Search for the cell housing the specified text and yield its [X, Y] center coordinate. 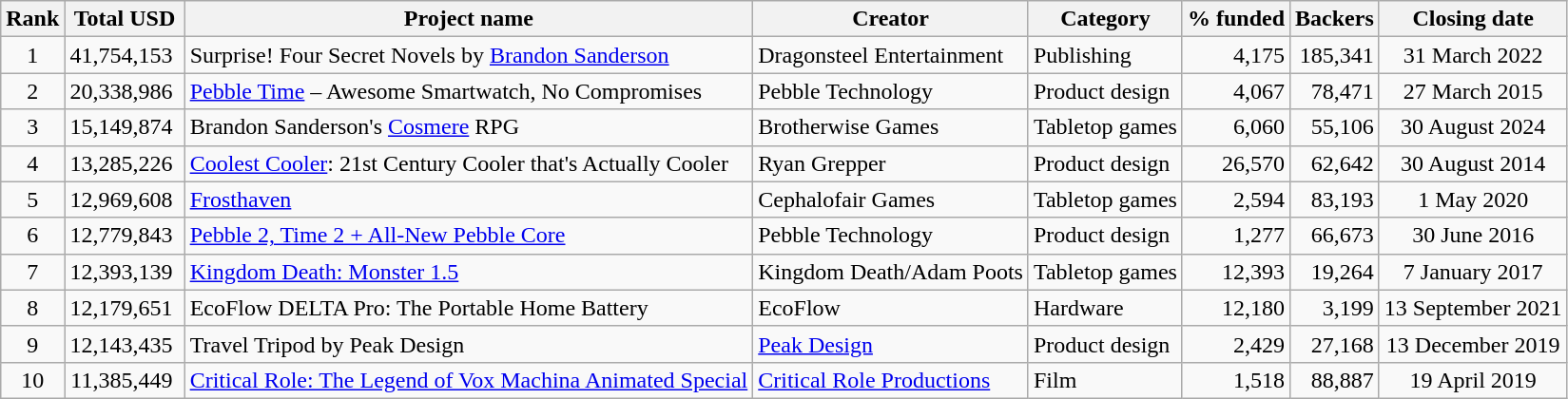
19 April 2019 [1473, 380]
2,429 [1236, 344]
Kingdom Death: Monster 1.5 [469, 272]
4,067 [1236, 91]
27 March 2015 [1473, 91]
Hardware [1105, 308]
12,393 [1236, 272]
30 June 2016 [1473, 236]
12,779,843 [125, 236]
4 [32, 163]
Cephalofair Games [891, 199]
30 August 2024 [1473, 127]
2,594 [1236, 199]
4,175 [1236, 55]
2 [32, 91]
Surprise! Four Secret Novels by Brandon Sanderson [469, 55]
Pebble Time – Awesome Smartwatch, No Compromises [469, 91]
6,060 [1236, 127]
% funded [1236, 19]
11,385,449 [125, 380]
Closing date [1473, 19]
Backers [1335, 19]
1,518 [1236, 380]
Coolest Cooler: 21st Century Cooler that's Actually Cooler [469, 163]
13 September 2021 [1473, 308]
Pebble 2, Time 2 + All-New Pebble Core [469, 236]
6 [32, 236]
55,106 [1335, 127]
26,570 [1236, 163]
Brandon Sanderson's Cosmere RPG [469, 127]
Project name [469, 19]
13,285,226 [125, 163]
8 [32, 308]
9 [32, 344]
Peak Design [891, 344]
7 [32, 272]
7 January 2017 [1473, 272]
13 December 2019 [1473, 344]
12,143,435 [125, 344]
Critical Role Productions [891, 380]
185,341 [1335, 55]
83,193 [1335, 199]
1,277 [1236, 236]
88,887 [1335, 380]
Rank [32, 19]
1 May 2020 [1473, 199]
78,471 [1335, 91]
1 [32, 55]
Publishing [1105, 55]
Creator [891, 19]
Ryan Grepper [891, 163]
Film [1105, 380]
5 [32, 199]
Dragonsteel Entertainment [891, 55]
Category [1105, 19]
Brotherwise Games [891, 127]
EcoFlow DELTA Pro: The Portable Home Battery [469, 308]
12,969,608 [125, 199]
62,642 [1335, 163]
66,673 [1335, 236]
Travel Tripod by Peak Design [469, 344]
Kingdom Death/Adam Poots [891, 272]
12,393,139 [125, 272]
3 [32, 127]
Total USD [125, 19]
EcoFlow [891, 308]
15,149,874 [125, 127]
31 March 2022 [1473, 55]
10 [32, 380]
3,199 [1335, 308]
20,338,986 [125, 91]
Frosthaven [469, 199]
19,264 [1335, 272]
30 August 2014 [1473, 163]
12,179,651 [125, 308]
12,180 [1236, 308]
41,754,153 [125, 55]
Critical Role: The Legend of Vox Machina Animated Special [469, 380]
27,168 [1335, 344]
